Return the (X, Y) coordinate for the center point of the cell that contains the specified text.  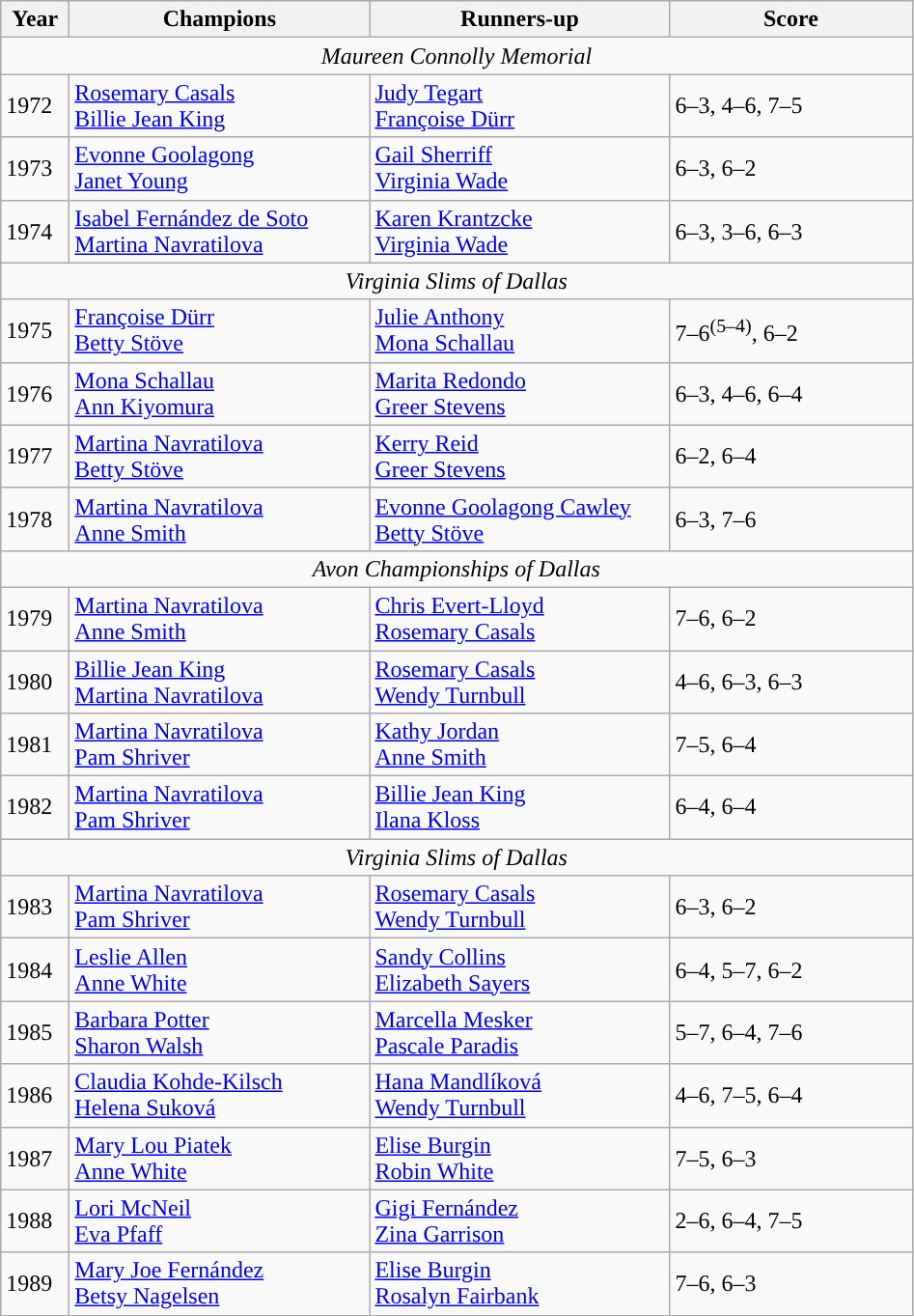
Marcella Mesker Pascale Paradis (519, 1033)
Mona Schallau Ann Kiyomura (220, 394)
6–2, 6–4 (791, 456)
1972 (35, 106)
Evonne Goolagong Janet Young (220, 168)
4–6, 6–3, 6–3 (791, 682)
1986 (35, 1095)
Barbara Potter Sharon Walsh (220, 1033)
7–6, 6–2 (791, 618)
Leslie Allen Anne White (220, 969)
Gail Sherriff Virginia Wade (519, 168)
Chris Evert-Lloyd Rosemary Casals (519, 618)
Gigi Fernández Zina Garrison (519, 1220)
Maureen Connolly Memorial (457, 56)
1984 (35, 969)
Françoise Dürr Betty Stöve (220, 330)
Billie Jean King Martina Navratilova (220, 682)
Champions (220, 19)
Judy Tegart Françoise Dürr (519, 106)
Runners-up (519, 19)
1979 (35, 618)
6–3, 7–6 (791, 519)
6–3, 3–6, 6–3 (791, 232)
6–4, 5–7, 6–2 (791, 969)
Year (35, 19)
1978 (35, 519)
Marita Redondo Greer Stevens (519, 394)
Lori McNeil Eva Pfaff (220, 1220)
6–4, 6–4 (791, 807)
Evonne Goolagong Cawley Betty Stöve (519, 519)
6–3, 4–6, 7–5 (791, 106)
1973 (35, 168)
7–5, 6–3 (791, 1159)
Mary Lou Piatek Anne White (220, 1159)
Mary Joe Fernández Betsy Nagelsen (220, 1284)
1980 (35, 682)
Martina Navratilova Betty Stöve (220, 456)
Avon Championships of Dallas (457, 569)
1976 (35, 394)
Karen Krantzcke Virginia Wade (519, 232)
1975 (35, 330)
Hana Mandlíková Wendy Turnbull (519, 1095)
1981 (35, 745)
1985 (35, 1033)
7–6(5–4), 6–2 (791, 330)
Kerry Reid Greer Stevens (519, 456)
Julie Anthony Mona Schallau (519, 330)
6–3, 4–6, 6–4 (791, 394)
4–6, 7–5, 6–4 (791, 1095)
Elise Burgin Robin White (519, 1159)
1977 (35, 456)
Claudia Kohde-Kilsch Helena Suková (220, 1095)
7–6, 6–3 (791, 1284)
1983 (35, 908)
Kathy Jordan Anne Smith (519, 745)
Elise Burgin Rosalyn Fairbank (519, 1284)
1989 (35, 1284)
2–6, 6–4, 7–5 (791, 1220)
7–5, 6–4 (791, 745)
1988 (35, 1220)
Rosemary Casals Billie Jean King (220, 106)
1987 (35, 1159)
Isabel Fernández de Soto Martina Navratilova (220, 232)
1982 (35, 807)
Score (791, 19)
Billie Jean King Ilana Kloss (519, 807)
1974 (35, 232)
5–7, 6–4, 7–6 (791, 1033)
Sandy Collins Elizabeth Sayers (519, 969)
